Determine the [X, Y] coordinate at the center of the cell enclosing the given text.  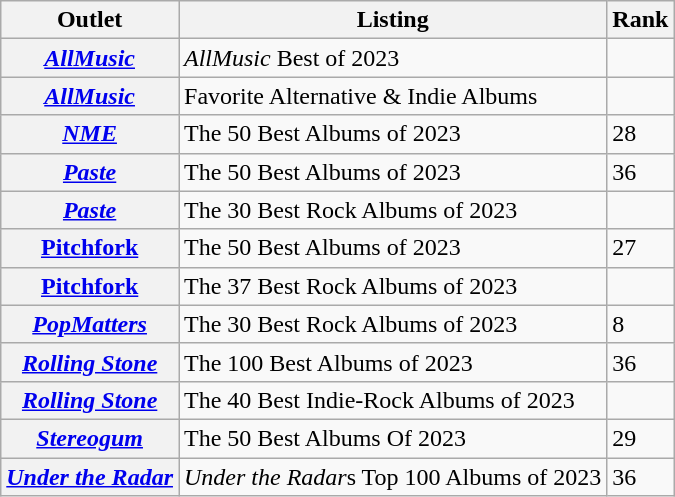
Listing [392, 20]
PopMatters [90, 324]
29 [640, 438]
Rank [640, 20]
Outlet [90, 20]
Under the Radar [90, 477]
The 37 Best Rock Albums of 2023 [392, 286]
27 [640, 248]
8 [640, 324]
28 [640, 134]
Under the Radars Top 100 Albums of 2023 [392, 477]
The 100 Best Albums of 2023 [392, 362]
The 50 Best Albums Of 2023 [392, 438]
The 40 Best Indie-Rock Albums of 2023 [392, 400]
NME [90, 134]
AllMusic Best of 2023 [392, 58]
Favorite Alternative & Indie Albums [392, 96]
Stereogum [90, 438]
